Return (x, y) of the center of cell containing provided text 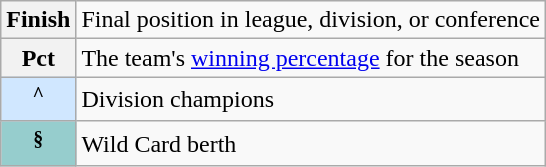
§ (38, 144)
Finish (38, 20)
^ (38, 100)
The team's winning percentage for the season (311, 58)
Wild Card berth (311, 144)
Final position in league, division, or conference (311, 20)
Pct (38, 58)
Division champions (311, 100)
